Identify which cell holds the provided text, then report its [X, Y] central coordinate. 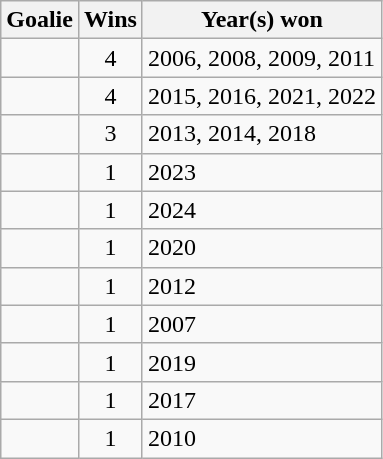
2012 [262, 286]
2006, 2008, 2009, 2011 [262, 58]
3 [110, 134]
Wins [110, 20]
Goalie [40, 20]
2020 [262, 248]
2024 [262, 210]
2010 [262, 438]
Year(s) won [262, 20]
2023 [262, 172]
2007 [262, 324]
2019 [262, 362]
2013, 2014, 2018 [262, 134]
2015, 2016, 2021, 2022 [262, 96]
2017 [262, 400]
